Capture the cell that displays the provided text and extract its [X, Y] central coordinate. 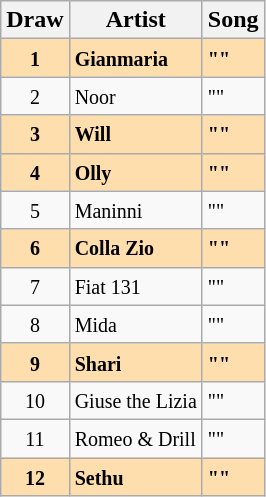
6 [35, 248]
8 [35, 324]
Romeo & Drill [136, 438]
Sethu [136, 477]
2 [35, 96]
Giuse the Lizia [136, 400]
3 [35, 134]
7 [35, 286]
Shari [136, 362]
5 [35, 210]
Noor [136, 96]
9 [35, 362]
12 [35, 477]
4 [35, 172]
Colla Zio [136, 248]
10 [35, 400]
11 [35, 438]
Artist [136, 20]
Fiat 131 [136, 286]
1 [35, 58]
Mida [136, 324]
Song [233, 20]
Olly [136, 172]
Maninni [136, 210]
Gianmaria [136, 58]
Draw [35, 20]
Will [136, 134]
